Return the (X, Y) coordinate for the center point of the cell that contains the specified text.  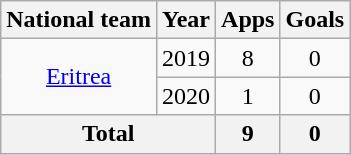
9 (248, 134)
1 (248, 96)
2020 (186, 96)
National team (79, 20)
2019 (186, 58)
Eritrea (79, 77)
Year (186, 20)
Total (108, 134)
Apps (248, 20)
Goals (315, 20)
8 (248, 58)
